Locate the cell with the specified text and output its (x, y) center coordinate. 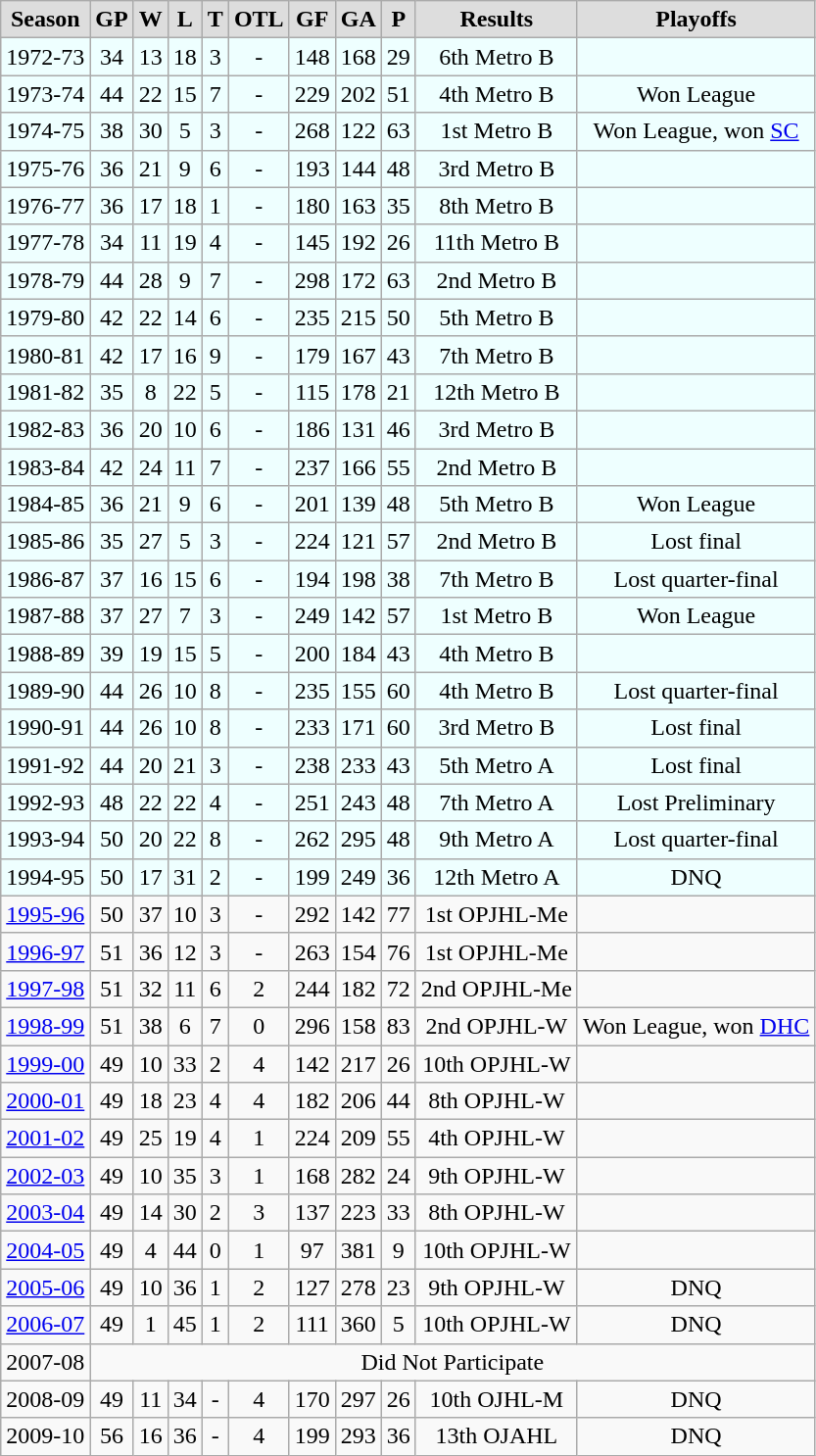
Playoffs (696, 20)
9th Metro A (496, 840)
1997-98 (45, 989)
167 (359, 355)
4th OPJHL-W (496, 1139)
6th Metro B (496, 57)
131 (359, 429)
10th OJHL-M (496, 1399)
293 (359, 1436)
262 (312, 840)
1990-91 (45, 728)
1991-92 (45, 765)
2004-05 (45, 1250)
263 (312, 951)
1973-74 (45, 94)
2001-02 (45, 1139)
1993-94 (45, 840)
13th OJAHL (496, 1436)
1999-00 (45, 1063)
178 (359, 392)
1982-83 (45, 429)
206 (359, 1101)
194 (312, 579)
12 (184, 951)
1998-99 (45, 1026)
144 (359, 169)
28 (151, 280)
243 (359, 802)
1974-75 (45, 131)
192 (359, 243)
76 (398, 951)
Results (496, 20)
7th Metro A (496, 802)
2003-04 (45, 1213)
5th Metro A (496, 765)
170 (312, 1399)
154 (359, 951)
122 (359, 131)
72 (398, 989)
251 (312, 802)
29 (398, 57)
292 (312, 914)
184 (359, 654)
GA (359, 20)
179 (312, 355)
238 (312, 765)
282 (359, 1176)
56 (112, 1436)
158 (359, 1026)
268 (312, 131)
296 (312, 1026)
172 (359, 280)
39 (112, 654)
1972-73 (45, 57)
L (184, 20)
1980-81 (45, 355)
223 (359, 1213)
1976-77 (45, 206)
13 (151, 57)
145 (312, 243)
1987-88 (45, 616)
12th Metro B (496, 392)
2000-01 (45, 1101)
137 (312, 1213)
1992-93 (45, 802)
Did Not Participate (453, 1362)
180 (312, 206)
381 (359, 1250)
1988-89 (45, 654)
360 (359, 1325)
Season (45, 20)
GP (112, 20)
25 (151, 1139)
155 (359, 691)
97 (312, 1250)
186 (312, 429)
Lost Preliminary (696, 802)
244 (312, 989)
2009-10 (45, 1436)
Won League, won DHC (696, 1026)
1995-96 (45, 914)
2nd OPJHL-W (496, 1026)
198 (359, 579)
Won League, won SC (696, 131)
2005-06 (45, 1287)
121 (359, 542)
1984-85 (45, 505)
1979-80 (45, 317)
12th Metro A (496, 877)
83 (398, 1026)
1994-95 (45, 877)
2008-09 (45, 1399)
217 (359, 1063)
111 (312, 1325)
1989-90 (45, 691)
298 (312, 280)
115 (312, 392)
295 (359, 840)
GF (312, 20)
1975-76 (45, 169)
127 (312, 1287)
278 (359, 1287)
2nd OPJHL-Me (496, 989)
W (151, 20)
1985-86 (45, 542)
166 (359, 467)
200 (312, 654)
11th Metro B (496, 243)
1978-79 (45, 280)
77 (398, 914)
229 (312, 94)
46 (398, 429)
T (216, 20)
OTL (259, 20)
193 (312, 169)
297 (359, 1399)
209 (359, 1139)
201 (312, 505)
45 (184, 1325)
32 (151, 989)
2006-07 (45, 1325)
8th Metro B (496, 206)
1983-84 (45, 467)
1986-87 (45, 579)
202 (359, 94)
2007-08 (45, 1362)
1996-97 (45, 951)
1981-82 (45, 392)
1977-78 (45, 243)
237 (312, 467)
215 (359, 317)
148 (312, 57)
171 (359, 728)
2002-03 (45, 1176)
163 (359, 206)
P (398, 20)
31 (184, 877)
139 (359, 505)
